Scan for the cell matching the given text and deliver its (x, y) coordinate at center. 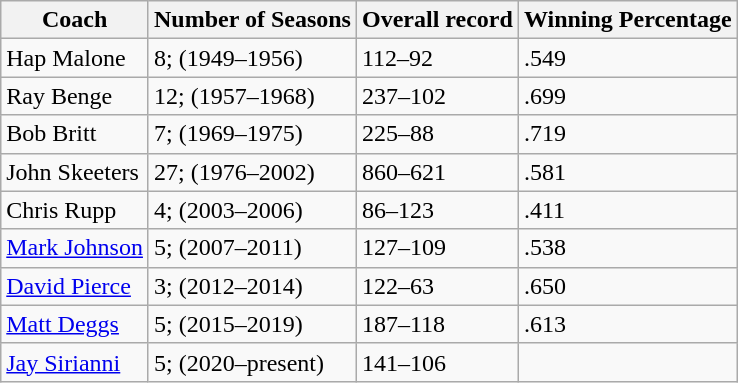
27; (1976–2002) (252, 172)
Hap Malone (75, 58)
237–102 (437, 96)
Winning Percentage (628, 20)
Number of Seasons (252, 20)
7; (1969–1975) (252, 134)
8; (1949–1956) (252, 58)
.613 (628, 324)
.719 (628, 134)
860–621 (437, 172)
.699 (628, 96)
Coach (75, 20)
12; (1957–1968) (252, 96)
5; (2007–2011) (252, 248)
.581 (628, 172)
127–109 (437, 248)
Chris Rupp (75, 210)
225–88 (437, 134)
Mark Johnson (75, 248)
4; (2003–2006) (252, 210)
112–92 (437, 58)
Jay Sirianni (75, 362)
Matt Deggs (75, 324)
John Skeeters (75, 172)
David Pierce (75, 286)
5; (2015–2019) (252, 324)
141–106 (437, 362)
Bob Britt (75, 134)
.538 (628, 248)
.650 (628, 286)
3; (2012–2014) (252, 286)
.411 (628, 210)
86–123 (437, 210)
Ray Benge (75, 96)
.549 (628, 58)
122–63 (437, 286)
5; (2020–present) (252, 362)
Overall record (437, 20)
187–118 (437, 324)
